From the cell containing the given text, extract its center point as (X, Y) coordinate. 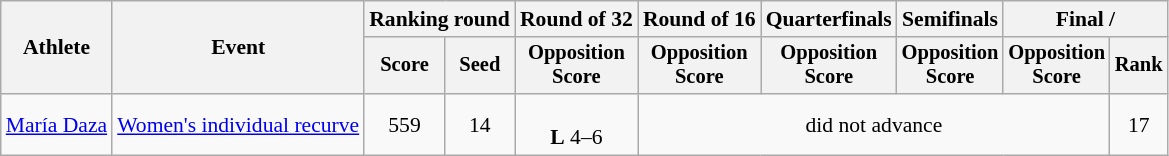
Round of 16 (700, 19)
Women's individual recurve (238, 124)
559 (404, 124)
L 4–6 (576, 124)
Quarterfinals (829, 19)
did not advance (874, 124)
Semifinals (950, 19)
17 (1139, 124)
14 (480, 124)
Ranking round (440, 19)
Athlete (56, 48)
Final / (1085, 19)
Event (238, 48)
Score (404, 66)
Round of 32 (576, 19)
María Daza (56, 124)
Seed (480, 66)
Rank (1139, 66)
